Locate the cell with the specified text and output its (X, Y) center coordinate. 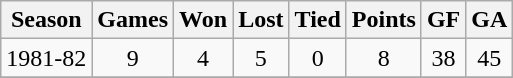
45 (490, 58)
5 (261, 58)
Lost (261, 20)
4 (204, 58)
9 (133, 58)
Points (384, 20)
GF (443, 20)
1981-82 (46, 58)
Won (204, 20)
Tied (318, 20)
38 (443, 58)
8 (384, 58)
0 (318, 58)
Games (133, 20)
GA (490, 20)
Season (46, 20)
